Return the [x, y] coordinate for the center point of the cell that contains the specified text.  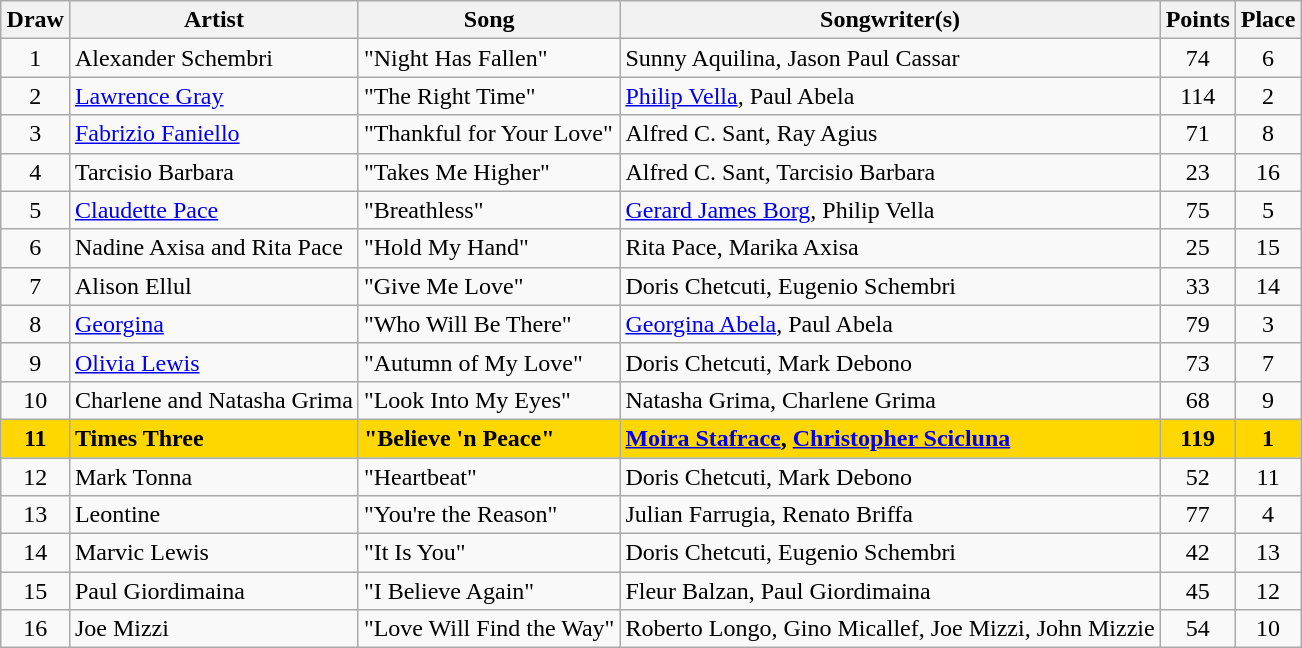
"Look Into My Eyes" [489, 400]
23 [1198, 172]
Natasha Grima, Charlene Grima [890, 400]
Paul Giordimaina [214, 591]
54 [1198, 629]
"You're the Reason" [489, 515]
"Believe 'n Peace" [489, 438]
"Takes Me Higher" [489, 172]
Song [489, 20]
Georgina [214, 324]
68 [1198, 400]
114 [1198, 96]
Roberto Longo, Gino Micallef, Joe Mizzi, John Mizzie [890, 629]
79 [1198, 324]
Gerard James Borg, Philip Vella [890, 210]
"Night Has Fallen" [489, 58]
Rita Pace, Marika Axisa [890, 248]
Times Three [214, 438]
Lawrence Gray [214, 96]
77 [1198, 515]
"Hold My Hand" [489, 248]
75 [1198, 210]
"Give Me Love" [489, 286]
"Heartbeat" [489, 477]
Points [1198, 20]
52 [1198, 477]
73 [1198, 362]
Tarcisio Barbara [214, 172]
42 [1198, 553]
"Love Will Find the Way" [489, 629]
Alexander Schembri [214, 58]
Alfred C. Sant, Ray Agius [890, 134]
33 [1198, 286]
Draw [35, 20]
Charlene and Natasha Grima [214, 400]
71 [1198, 134]
"Autumn of My Love" [489, 362]
25 [1198, 248]
45 [1198, 591]
Marvic Lewis [214, 553]
Julian Farrugia, Renato Briffa [890, 515]
Claudette Pace [214, 210]
74 [1198, 58]
Nadine Axisa and Rita Pace [214, 248]
"I Believe Again" [489, 591]
Sunny Aquilina, Jason Paul Cassar [890, 58]
Joe Mizzi [214, 629]
Fabrizio Faniello [214, 134]
Alison Ellul [214, 286]
"The Right Time" [489, 96]
Mark Tonna [214, 477]
119 [1198, 438]
Fleur Balzan, Paul Giordimaina [890, 591]
Alfred C. Sant, Tarcisio Barbara [890, 172]
"Thankful for Your Love" [489, 134]
Philip Vella, Paul Abela [890, 96]
Moira Stafrace, Christopher Scicluna [890, 438]
Place [1268, 20]
"Who Will Be There" [489, 324]
"It Is You" [489, 553]
Georgina Abela, Paul Abela [890, 324]
Leontine [214, 515]
Olivia Lewis [214, 362]
Songwriter(s) [890, 20]
Artist [214, 20]
"Breathless" [489, 210]
